Return [x, y] of the center of cell containing provided text 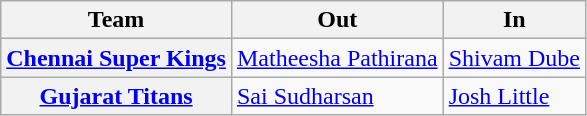
Josh Little [514, 96]
Out [337, 20]
Chennai Super Kings [116, 58]
Sai Sudharsan [337, 96]
Gujarat Titans [116, 96]
Team [116, 20]
Matheesha Pathirana [337, 58]
Shivam Dube [514, 58]
In [514, 20]
